Return the (x, y) coordinate for the center point of the cell that contains the specified text.  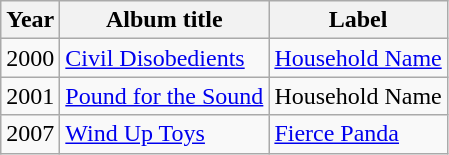
2001 (30, 96)
Wind Up Toys (164, 134)
Year (30, 20)
Label (358, 20)
Civil Disobedients (164, 58)
Fierce Panda (358, 134)
2007 (30, 134)
2000 (30, 58)
Album title (164, 20)
Pound for the Sound (164, 96)
